Find where the given text appears and provide that cell's center as [X, Y] coordinate. 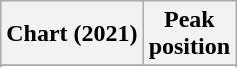
Peakposition [189, 34]
Chart (2021) [72, 34]
